Return [x, y] of the center of cell containing provided text 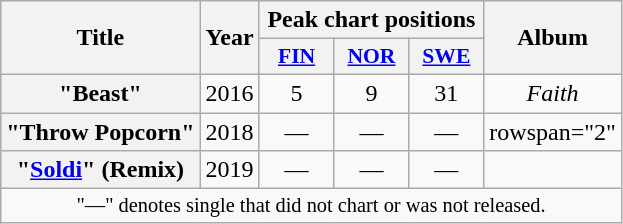
31 [446, 93]
2018 [230, 131]
9 [372, 93]
Year [230, 38]
2019 [230, 170]
Peak chart positions [372, 20]
Album [553, 38]
Faith [553, 93]
"Throw Popcorn" [100, 131]
5 [296, 93]
FIN [296, 57]
2016 [230, 93]
rowspan="2" [553, 131]
"Soldi" (Remix) [100, 170]
NOR [372, 57]
"—" denotes single that did not chart or was not released. [312, 206]
SWE [446, 57]
Title [100, 38]
"Beast" [100, 93]
